From the cell containing the given text, extract its center point as [x, y] coordinate. 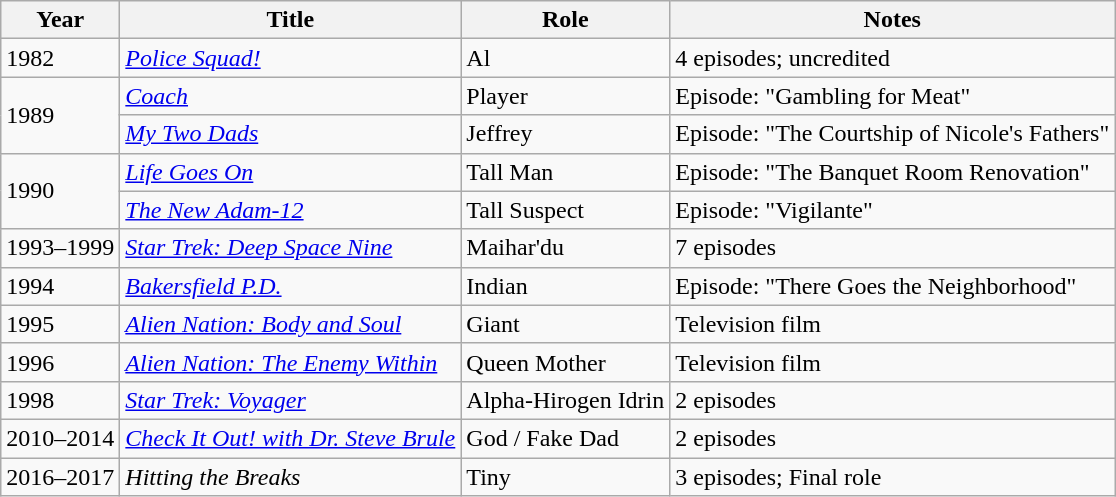
Alien Nation: Body and Soul [290, 324]
7 episodes [892, 248]
1994 [60, 286]
My Two Dads [290, 134]
Episode: "The Banquet Room Renovation" [892, 172]
Star Trek: Voyager [290, 400]
Episode: "Vigilante" [892, 210]
1995 [60, 324]
Al [566, 58]
Episode: "The Courtship of Nicole's Fathers" [892, 134]
Police Squad! [290, 58]
Tall Suspect [566, 210]
2016–2017 [60, 477]
The New Adam-12 [290, 210]
Jeffrey [566, 134]
Queen Mother [566, 362]
1996 [60, 362]
Bakersfield P.D. [290, 286]
Life Goes On [290, 172]
2010–2014 [60, 438]
Episode: "There Goes the Neighborhood" [892, 286]
Notes [892, 20]
1989 [60, 115]
1993–1999 [60, 248]
Check It Out! with Dr. Steve Brule [290, 438]
4 episodes; uncredited [892, 58]
Coach [290, 96]
Episode: "Gambling for Meat" [892, 96]
Giant [566, 324]
1990 [60, 191]
Role [566, 20]
Tiny [566, 477]
God / Fake Dad [566, 438]
Alien Nation: The Enemy Within [290, 362]
Tall Man [566, 172]
Maihar'du [566, 248]
Title [290, 20]
Indian [566, 286]
Alpha-Hirogen Idrin [566, 400]
Year [60, 20]
1982 [60, 58]
Hitting the Breaks [290, 477]
Player [566, 96]
Star Trek: Deep Space Nine [290, 248]
1998 [60, 400]
3 episodes; Final role [892, 477]
